For the text-containing cell, return its midpoint in [X, Y] coordinate format. 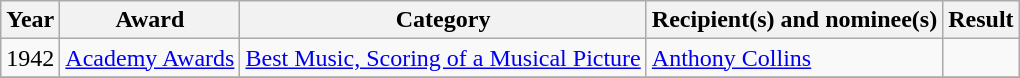
Category [443, 20]
1942 [30, 58]
Result [981, 20]
Award [150, 20]
Year [30, 20]
Academy Awards [150, 58]
Best Music, Scoring of a Musical Picture [443, 58]
Anthony Collins [794, 58]
Recipient(s) and nominee(s) [794, 20]
